Find where the given text appears and provide that cell's center as [x, y] coordinate. 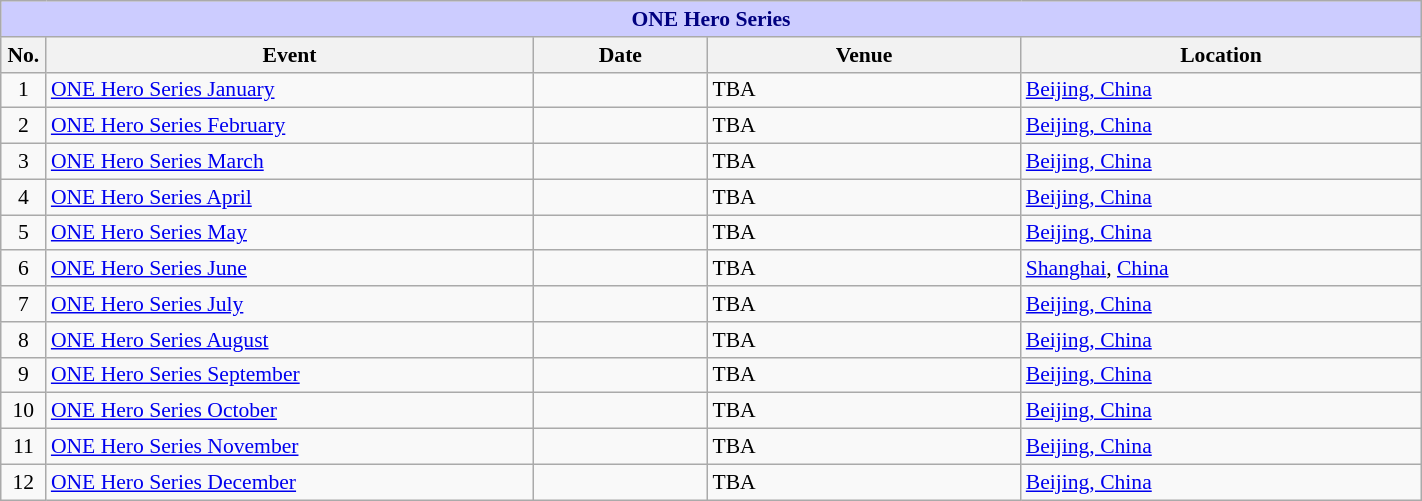
9 [24, 375]
ONE Hero Series [711, 19]
ONE Hero Series April [290, 197]
ONE Hero Series July [290, 304]
3 [24, 162]
ONE Hero Series May [290, 233]
ONE Hero Series June [290, 269]
Venue [864, 55]
10 [24, 411]
Date [620, 55]
6 [24, 269]
No. [24, 55]
ONE Hero Series February [290, 126]
ONE Hero Series January [290, 90]
Event [290, 55]
8 [24, 340]
7 [24, 304]
1 [24, 90]
ONE Hero Series September [290, 375]
ONE Hero Series March [290, 162]
Shanghai, China [1221, 269]
5 [24, 233]
ONE Hero Series November [290, 447]
2 [24, 126]
4 [24, 197]
11 [24, 447]
ONE Hero Series October [290, 411]
ONE Hero Series December [290, 482]
ONE Hero Series August [290, 340]
Location [1221, 55]
12 [24, 482]
